Pinpoint the cell where the given text exists, returning its (x, y) midpoint coordinate. 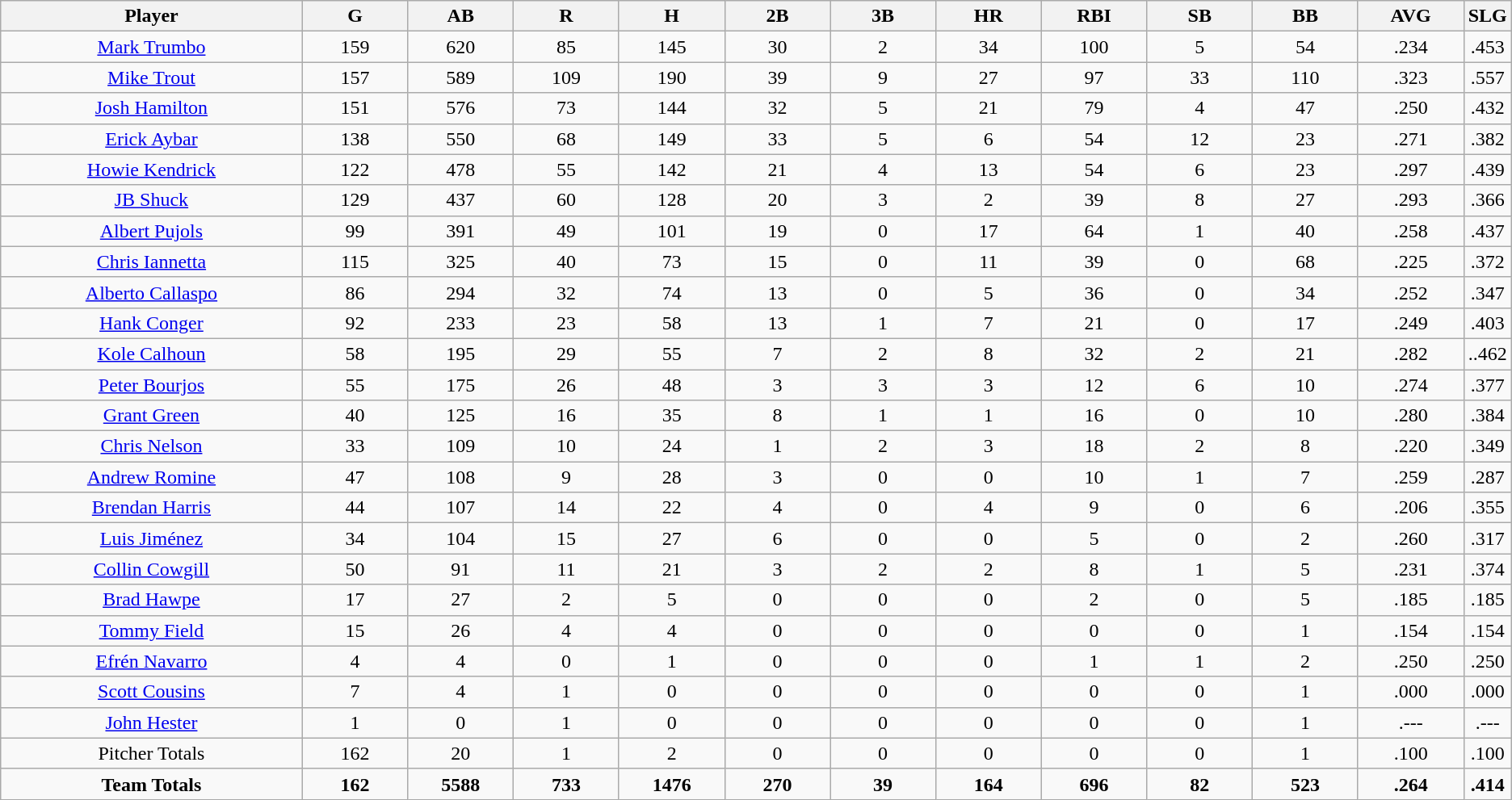
.382 (1488, 139)
175 (460, 385)
620 (460, 47)
190 (672, 77)
.384 (1488, 416)
18 (1094, 446)
733 (567, 784)
110 (1305, 77)
Team Totals (152, 784)
.366 (1488, 200)
Erick Aybar (152, 139)
.297 (1410, 170)
270 (777, 784)
.293 (1410, 200)
5588 (460, 784)
164 (989, 784)
115 (355, 262)
129 (355, 200)
.271 (1410, 139)
SLG (1488, 16)
122 (355, 170)
Mark Trumbo (152, 47)
101 (672, 231)
523 (1305, 784)
128 (672, 200)
Andrew Romine (152, 477)
R (567, 16)
Grant Green (152, 416)
97 (1094, 77)
437 (460, 200)
149 (672, 139)
144 (672, 108)
24 (672, 446)
Mike Trout (152, 77)
64 (1094, 231)
RBI (1094, 16)
.403 (1488, 323)
Efrén Navarro (152, 661)
Brad Hawpe (152, 600)
82 (1200, 784)
22 (672, 508)
Chris Iannetta (152, 262)
49 (567, 231)
550 (460, 139)
.264 (1410, 784)
.414 (1488, 784)
Pitcher Totals (152, 753)
BB (1305, 16)
.323 (1410, 77)
151 (355, 108)
.317 (1488, 538)
.453 (1488, 47)
..462 (1488, 354)
Tommy Field (152, 630)
HR (989, 16)
157 (355, 77)
.437 (1488, 231)
36 (1094, 292)
Josh Hamilton (152, 108)
.372 (1488, 262)
Albert Pujols (152, 231)
Player (152, 16)
AVG (1410, 16)
85 (567, 47)
99 (355, 231)
Alberto Callaspo (152, 292)
.355 (1488, 508)
35 (672, 416)
.260 (1410, 538)
30 (777, 47)
.377 (1488, 385)
.206 (1410, 508)
.374 (1488, 569)
.439 (1488, 170)
.557 (1488, 77)
3B (884, 16)
Hank Conger (152, 323)
60 (567, 200)
H (672, 16)
JB Shuck (152, 200)
50 (355, 569)
.249 (1410, 323)
1476 (672, 784)
.432 (1488, 108)
195 (460, 354)
159 (355, 47)
145 (672, 47)
.252 (1410, 292)
G (355, 16)
.349 (1488, 446)
294 (460, 292)
91 (460, 569)
14 (567, 508)
79 (1094, 108)
SB (1200, 16)
.287 (1488, 477)
John Hester (152, 723)
Luis Jiménez (152, 538)
44 (355, 508)
.280 (1410, 416)
74 (672, 292)
.225 (1410, 262)
.220 (1410, 446)
108 (460, 477)
Collin Cowgill (152, 569)
AB (460, 16)
478 (460, 170)
233 (460, 323)
92 (355, 323)
Howie Kendrick (152, 170)
Chris Nelson (152, 446)
107 (460, 508)
Kole Calhoun (152, 354)
.231 (1410, 569)
104 (460, 538)
Peter Bourjos (152, 385)
86 (355, 292)
.234 (1410, 47)
142 (672, 170)
138 (355, 139)
.274 (1410, 385)
325 (460, 262)
.259 (1410, 477)
29 (567, 354)
589 (460, 77)
Scott Cousins (152, 692)
.347 (1488, 292)
391 (460, 231)
28 (672, 477)
100 (1094, 47)
.282 (1410, 354)
48 (672, 385)
2B (777, 16)
696 (1094, 784)
.258 (1410, 231)
Brendan Harris (152, 508)
19 (777, 231)
125 (460, 416)
576 (460, 108)
